From the cell containing the given text, extract its center point as (X, Y) coordinate. 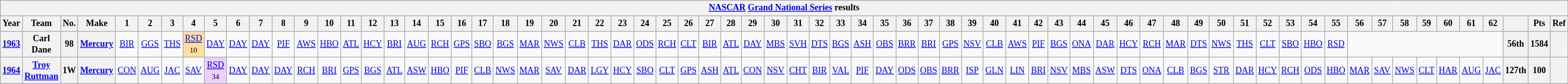
RSD34 (216, 71)
42 (1038, 24)
41 (1018, 24)
1 (127, 24)
2 (150, 24)
1584 (1539, 44)
SVH (798, 44)
44 (1082, 24)
60 (1449, 24)
27 (710, 24)
30 (776, 24)
38 (951, 24)
6 (238, 24)
28 (731, 24)
12 (373, 24)
31 (798, 24)
55 (1336, 24)
61 (1471, 24)
LIN (1018, 71)
24 (645, 24)
98 (69, 44)
56th (1516, 44)
9 (306, 24)
3 (172, 24)
Year (12, 24)
1964 (12, 71)
VAL (841, 71)
50 (1222, 24)
18 (506, 24)
52 (1268, 24)
4 (193, 24)
37 (929, 24)
11 (351, 24)
15 (440, 24)
STR (1222, 71)
Troy Ruttman (41, 71)
100 (1539, 71)
20 (554, 24)
16 (462, 24)
58 (1404, 24)
13 (394, 24)
29 (752, 24)
48 (1176, 24)
36 (907, 24)
43 (1059, 24)
26 (688, 24)
NASCAR Grand National Series results (784, 8)
No. (69, 24)
Ref (1559, 24)
45 (1105, 24)
7 (261, 24)
59 (1426, 24)
RSD (1336, 44)
Make (97, 24)
1W (69, 71)
RSD10 (193, 44)
GGS (150, 44)
23 (623, 24)
10 (329, 24)
46 (1128, 24)
34 (862, 24)
HAR (1449, 71)
127th (1516, 71)
39 (972, 24)
62 (1493, 24)
40 (994, 24)
19 (529, 24)
49 (1199, 24)
14 (416, 24)
35 (884, 24)
56 (1360, 24)
33 (841, 24)
32 (819, 24)
54 (1313, 24)
25 (667, 24)
53 (1291, 24)
47 (1152, 24)
GLN (994, 71)
CHT (798, 71)
22 (600, 24)
51 (1244, 24)
Pts (1539, 24)
17 (483, 24)
ISP (972, 71)
LGY (600, 71)
Carl Dane (41, 44)
Team (41, 24)
21 (578, 24)
8 (283, 24)
1963 (12, 44)
5 (216, 24)
57 (1382, 24)
